Return the (X, Y) coordinate for the center point of the cell that contains the specified text.  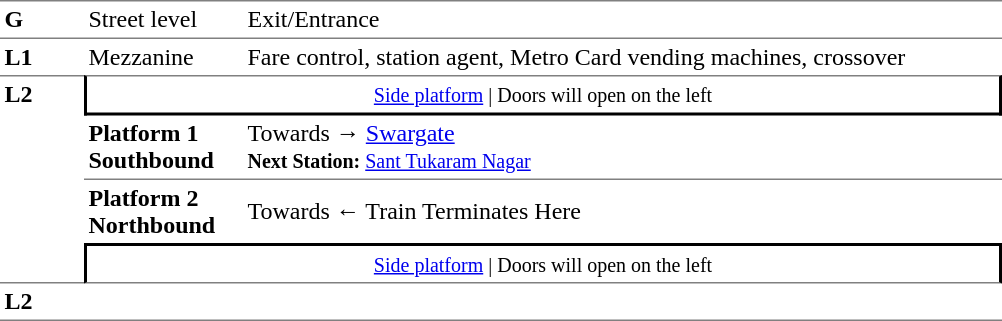
Mezzanine (164, 57)
Platform 2Northbound (164, 212)
Fare control, station agent, Metro Card vending machines, crossover (622, 57)
Towards → SwargateNext Station: Sant Tukaram Nagar (622, 148)
Towards ← Train Terminates Here (622, 212)
Platform 1Southbound (164, 148)
Exit/Entrance (622, 20)
G (42, 20)
L1 (42, 57)
L2 (42, 179)
Street level (164, 20)
